Identify which cell holds the provided text, then report its (x, y) central coordinate. 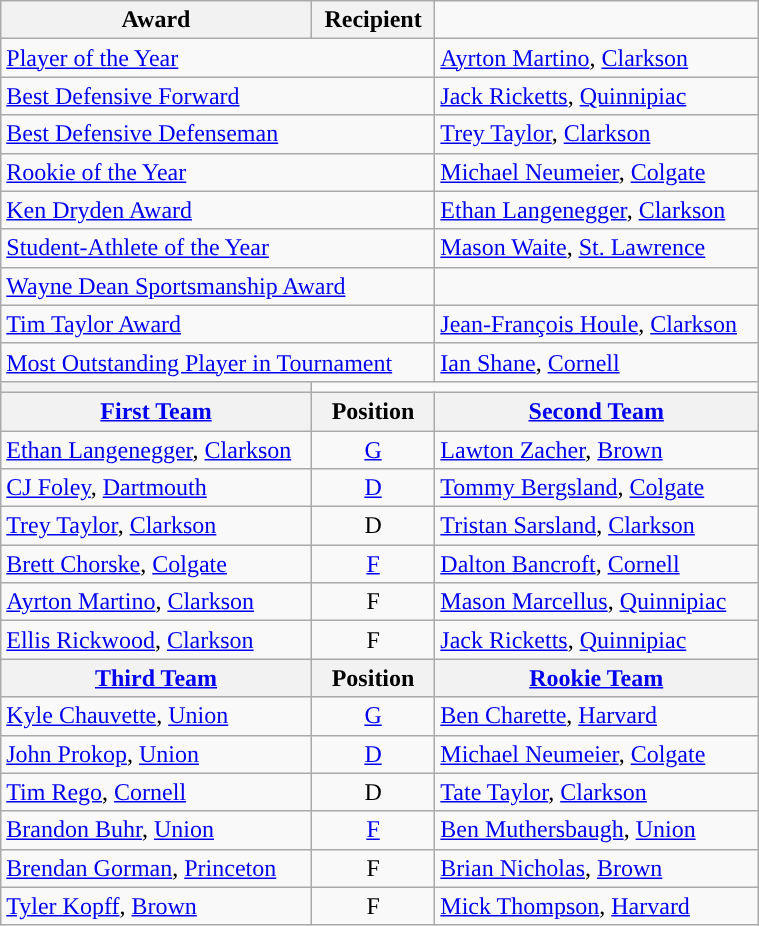
Tommy Bergsland, Colgate (596, 488)
Ellis Rickwood, Clarkson (156, 640)
Mick Thompson, Harvard (596, 906)
Second Team (596, 411)
Best Defensive Defenseman (218, 134)
Brendan Gorman, Princeton (156, 868)
Jean-François Houle, Clarkson (596, 324)
Lawton Zacher, Brown (596, 449)
Tate Taylor, Clarkson (596, 792)
Rookie Team (596, 678)
CJ Foley, Dartmouth (156, 488)
Tristan Sarsland, Clarkson (596, 526)
Mason Marcellus, Quinnipiac (596, 602)
Brandon Buhr, Union (156, 830)
Tyler Kopff, Brown (156, 906)
Mason Waite, St. Lawrence (596, 248)
Most Outstanding Player in Tournament (218, 362)
First Team (156, 411)
Brett Chorske, Colgate (156, 564)
Wayne Dean Sportsmanship Award (218, 286)
Dalton Bancroft, Cornell (596, 564)
Tim Taylor Award (218, 324)
Ben Muthersbaugh, Union (596, 830)
Student-Athlete of the Year (218, 248)
Award (156, 20)
Player of the Year (218, 58)
Kyle Chauvette, Union (156, 716)
Ken Dryden Award (218, 210)
John Prokop, Union (156, 754)
Rookie of the Year (218, 172)
Brian Nicholas, Brown (596, 868)
Tim Rego, Cornell (156, 792)
Third Team (156, 678)
Best Defensive Forward (218, 96)
Ben Charette, Harvard (596, 716)
Ian Shane, Cornell (596, 362)
Recipient (373, 20)
